Locate the cell with the specified text and output its (X, Y) center coordinate. 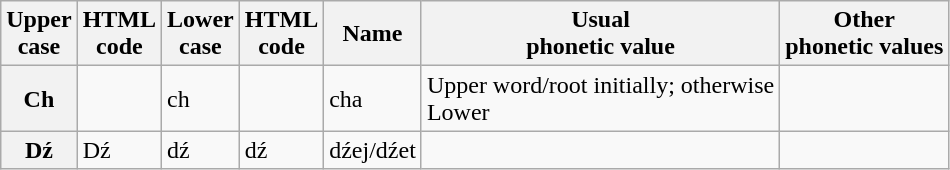
cha (373, 98)
Name (373, 34)
Upper word/root initially; otherwise Lower (600, 98)
Uppercase (39, 34)
ch (201, 98)
Ch (39, 98)
Usualphonetic value (600, 34)
Otherphonetic values (864, 34)
dźej/dźet (373, 150)
Lowercase (201, 34)
